For the text-containing cell, return its midpoint in (x, y) coordinate format. 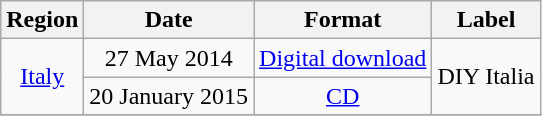
Italy (42, 77)
DIY Italia (486, 77)
Region (42, 20)
CD (343, 96)
Date (169, 20)
20 January 2015 (169, 96)
Digital download (343, 58)
Label (486, 20)
Format (343, 20)
27 May 2014 (169, 58)
